Locate the cell with the specified text and output its (x, y) center coordinate. 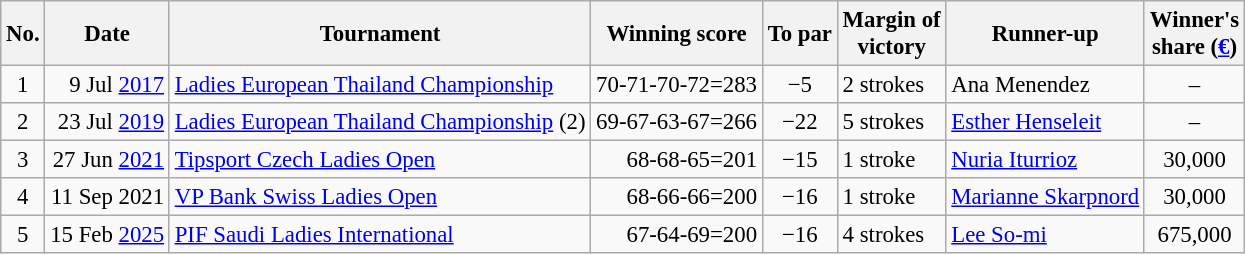
1 (23, 85)
No. (23, 34)
4 strokes (892, 235)
Ladies European Thailand Championship (380, 85)
68-68-65=201 (677, 160)
4 (23, 197)
PIF Saudi Ladies International (380, 235)
5 strokes (892, 122)
27 Jun 2021 (107, 160)
23 Jul 2019 (107, 122)
2 strokes (892, 85)
11 Sep 2021 (107, 197)
Runner-up (1045, 34)
Marianne Skarpnord (1045, 197)
2 (23, 122)
−5 (800, 85)
70-71-70-72=283 (677, 85)
15 Feb 2025 (107, 235)
Lee So-mi (1045, 235)
Nuria Iturrioz (1045, 160)
−22 (800, 122)
69-67-63-67=266 (677, 122)
Margin ofvictory (892, 34)
Esther Henseleit (1045, 122)
Winner'sshare (€) (1194, 34)
68-66-66=200 (677, 197)
Ana Menendez (1045, 85)
Tournament (380, 34)
Tipsport Czech Ladies Open (380, 160)
9 Jul 2017 (107, 85)
675,000 (1194, 235)
VP Bank Swiss Ladies Open (380, 197)
3 (23, 160)
67-64-69=200 (677, 235)
To par (800, 34)
Winning score (677, 34)
Ladies European Thailand Championship (2) (380, 122)
Date (107, 34)
5 (23, 235)
−15 (800, 160)
